Return [x, y] of the center of cell containing provided text 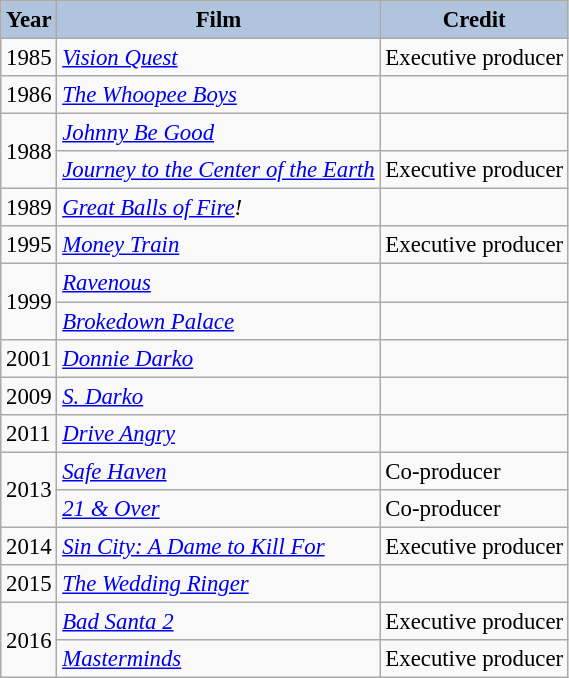
S. Darko [218, 396]
Money Train [218, 245]
Brokedown Palace [218, 321]
2011 [29, 433]
1989 [29, 208]
2015 [29, 584]
Vision Quest [218, 58]
The Wedding Ringer [218, 584]
Credit [474, 20]
Journey to the Center of the Earth [218, 170]
2013 [29, 490]
2009 [29, 396]
Donnie Darko [218, 358]
21 & Over [218, 509]
1986 [29, 95]
Ravenous [218, 283]
Year [29, 20]
Great Balls of Fire! [218, 208]
1988 [29, 152]
The Whoopee Boys [218, 95]
2016 [29, 640]
2001 [29, 358]
Sin City: A Dame to Kill For [218, 546]
Johnny Be Good [218, 133]
Safe Haven [218, 471]
Bad Santa 2 [218, 621]
1999 [29, 302]
2014 [29, 546]
Drive Angry [218, 433]
Masterminds [218, 659]
1995 [29, 245]
1985 [29, 58]
Film [218, 20]
